Search for the cell housing the specified text and yield its (x, y) center coordinate. 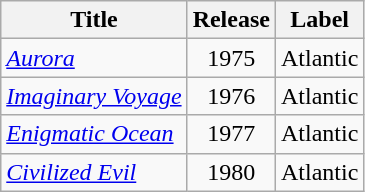
Aurora (94, 58)
Label (319, 20)
1976 (231, 96)
Enigmatic Ocean (94, 134)
Civilized Evil (94, 172)
1975 (231, 58)
1980 (231, 172)
Imaginary Voyage (94, 96)
Title (94, 20)
Release (231, 20)
1977 (231, 134)
